Pinpoint the cell where the given text exists, returning its [x, y] midpoint coordinate. 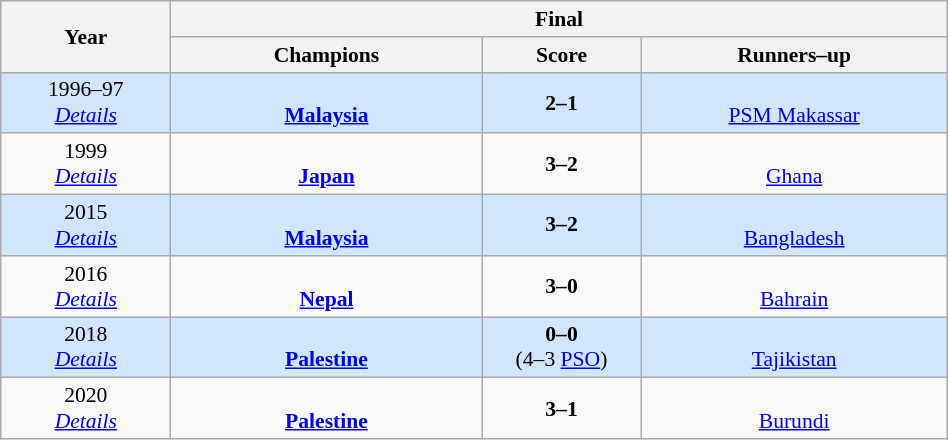
Score [562, 55]
Bangladesh [794, 226]
2020 Details [86, 408]
Japan [326, 164]
Tajikistan [794, 348]
2015 Details [86, 226]
Final [559, 19]
2018 Details [86, 348]
2016 Details [86, 286]
0–0 (4–3 PSO) [562, 348]
Ghana [794, 164]
Burundi [794, 408]
PSM Makassar [794, 102]
2–1 [562, 102]
1999 Details [86, 164]
3–0 [562, 286]
Bahrain [794, 286]
Runners–up [794, 55]
3–1 [562, 408]
Nepal [326, 286]
1996–97 Details [86, 102]
Year [86, 36]
Champions [326, 55]
